Extract the (X, Y) coordinate from the center of the cell holding the provided text.  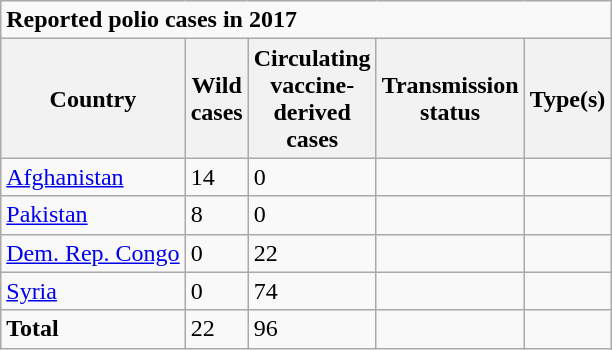
Country (93, 98)
Wildcases (216, 98)
8 (216, 215)
Dem. Rep. Congo (93, 253)
Total (93, 329)
Circulatingvaccine-derivedcases (312, 98)
14 (216, 177)
Afghanistan (93, 177)
Transmissionstatus (450, 98)
Reported polio cases in 2017 (306, 20)
Type(s) (568, 98)
96 (312, 329)
Syria (93, 291)
74 (312, 291)
Pakistan (93, 215)
